Return [x, y] of the center of cell containing provided text 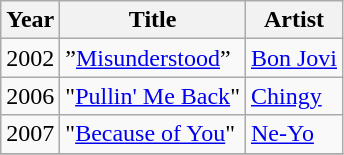
2007 [30, 134]
”Misunderstood” [153, 58]
Year [30, 20]
Ne-Yo [294, 134]
"Pullin' Me Back" [153, 96]
"Because of You" [153, 134]
Bon Jovi [294, 58]
2002 [30, 58]
2006 [30, 96]
Artist [294, 20]
Title [153, 20]
Chingy [294, 96]
